Find where the given text appears and provide that cell's center as (X, Y) coordinate. 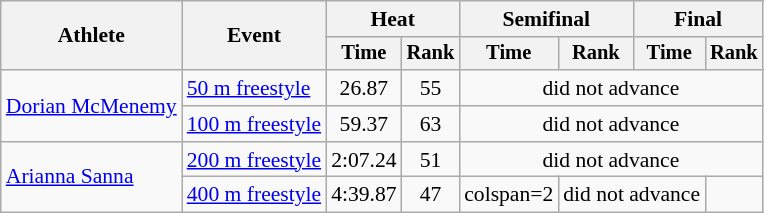
colspan=2 (508, 195)
50 m freestyle (254, 88)
400 m freestyle (254, 195)
Dorian McMenemy (92, 106)
200 m freestyle (254, 160)
Arianna Sanna (92, 178)
Event (254, 36)
51 (431, 160)
2:07.24 (364, 160)
55 (431, 88)
47 (431, 195)
Heat (392, 19)
100 m freestyle (254, 124)
63 (431, 124)
26.87 (364, 88)
Semifinal (546, 19)
Athlete (92, 36)
59.37 (364, 124)
Final (698, 19)
4:39.87 (364, 195)
